Determine the (X, Y) coordinate at the center of the cell enclosing the given text.  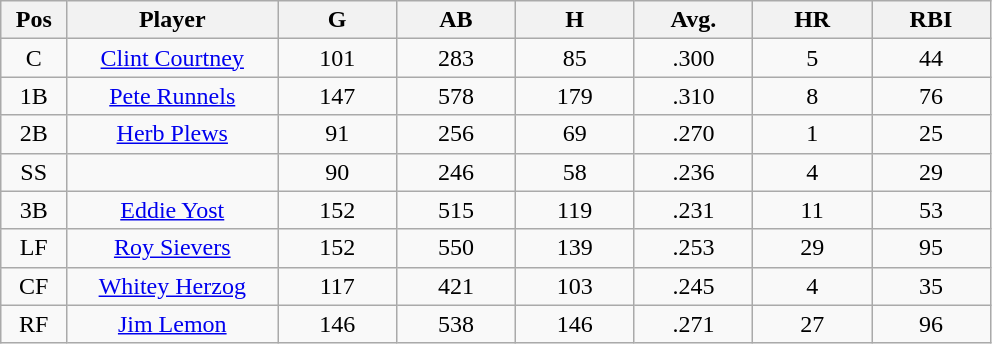
Whitey Herzog (172, 286)
11 (812, 210)
3B (34, 210)
246 (456, 172)
91 (338, 134)
.300 (694, 58)
96 (932, 324)
Jim Lemon (172, 324)
1 (812, 134)
.310 (694, 96)
103 (574, 286)
.236 (694, 172)
25 (932, 134)
69 (574, 134)
101 (338, 58)
283 (456, 58)
.271 (694, 324)
58 (574, 172)
44 (932, 58)
HR (812, 20)
1B (34, 96)
256 (456, 134)
85 (574, 58)
53 (932, 210)
Player (172, 20)
550 (456, 248)
515 (456, 210)
CF (34, 286)
C (34, 58)
.231 (694, 210)
119 (574, 210)
.253 (694, 248)
139 (574, 248)
578 (456, 96)
27 (812, 324)
.270 (694, 134)
Eddie Yost (172, 210)
35 (932, 286)
2B (34, 134)
179 (574, 96)
5 (812, 58)
Pete Runnels (172, 96)
SS (34, 172)
117 (338, 286)
H (574, 20)
RBI (932, 20)
421 (456, 286)
G (338, 20)
76 (932, 96)
AB (456, 20)
Herb Plews (172, 134)
LF (34, 248)
538 (456, 324)
147 (338, 96)
Avg. (694, 20)
90 (338, 172)
Pos (34, 20)
.245 (694, 286)
95 (932, 248)
Roy Sievers (172, 248)
Clint Courtney (172, 58)
RF (34, 324)
8 (812, 96)
